Locate the cell with the specified text and output its (x, y) center coordinate. 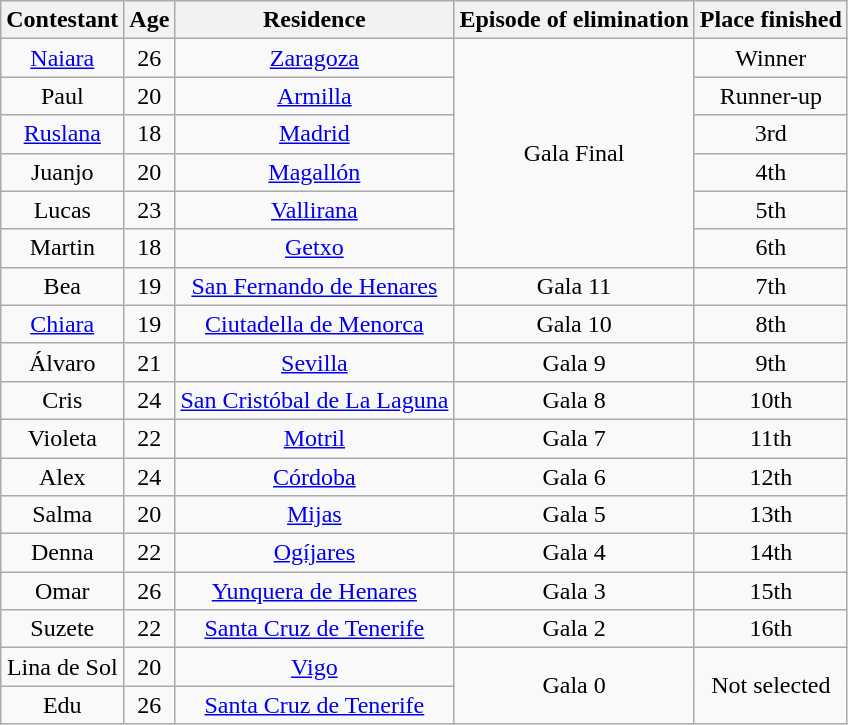
Martin (62, 248)
Gala 6 (574, 477)
Gala 0 (574, 686)
Gala 7 (574, 438)
Gala 4 (574, 553)
9th (770, 362)
Place finished (770, 20)
5th (770, 210)
Juanjo (62, 172)
10th (770, 400)
Cris (62, 400)
Madrid (314, 134)
Contestant (62, 20)
Not selected (770, 686)
Magallón (314, 172)
Runner-up (770, 96)
Armilla (314, 96)
Sevilla (314, 362)
Paul (62, 96)
Denna (62, 553)
Motril (314, 438)
8th (770, 324)
Gala 2 (574, 629)
Gala 8 (574, 400)
Ciutadella de Menorca (314, 324)
Getxo (314, 248)
4th (770, 172)
14th (770, 553)
Mijas (314, 515)
3rd (770, 134)
Álvaro (62, 362)
Bea (62, 286)
Omar (62, 591)
Lucas (62, 210)
Salma (62, 515)
Alex (62, 477)
6th (770, 248)
21 (150, 362)
Gala 5 (574, 515)
Yunquera de Henares (314, 591)
Episode of elimination (574, 20)
San Cristóbal de La Laguna (314, 400)
Chiara (62, 324)
7th (770, 286)
Vallirana (314, 210)
23 (150, 210)
Lina de Sol (62, 667)
16th (770, 629)
15th (770, 591)
11th (770, 438)
13th (770, 515)
Edu (62, 705)
Gala 10 (574, 324)
Vigo (314, 667)
Córdoba (314, 477)
Gala 11 (574, 286)
Ruslana (62, 134)
Gala Final (574, 153)
Violeta (62, 438)
Zaragoza (314, 58)
San Fernando de Henares (314, 286)
Residence (314, 20)
Winner (770, 58)
Ogíjares (314, 553)
Gala 9 (574, 362)
Age (150, 20)
Gala 3 (574, 591)
12th (770, 477)
Naiara (62, 58)
Suzete (62, 629)
